Identify which cell holds the provided text, then report its (x, y) central coordinate. 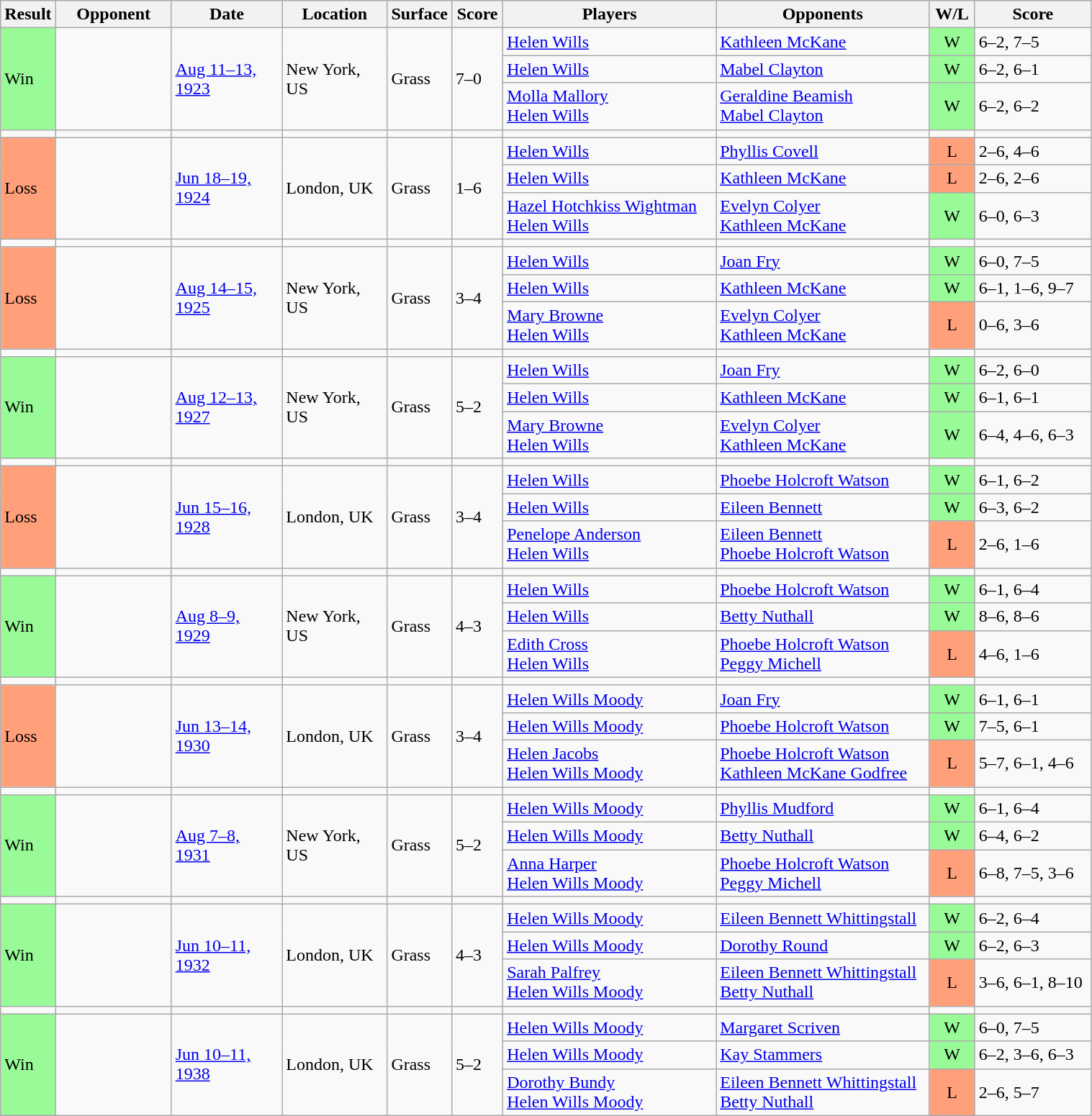
Surface (420, 14)
2–6, 1–6 (1032, 544)
Date (227, 14)
1–6 (478, 189)
Aug 12–13, 1927 (227, 407)
Sarah Palfrey Helen Wills Moody (610, 983)
W/L (952, 14)
6–3, 6–2 (1032, 507)
2–6, 5–7 (1032, 1092)
5–7, 6–1, 4–6 (1032, 763)
Anna Harper Helen Wills Moody (610, 874)
2–6, 2–6 (1032, 178)
6–1, 6–2 (1032, 480)
Dorothy Bundy Helen Wills Moody (610, 1092)
6–4, 4–6, 6–3 (1032, 435)
6–2, 3–6, 6–3 (1032, 1055)
Opponents (823, 14)
Jun 10–11, 1932 (227, 956)
7–0 (478, 79)
Phyllis Mudford (823, 809)
Hazel Hotchkiss Wightman Helen Wills (610, 216)
6–2, 7–5 (1032, 42)
Jun 18–19, 1924 (227, 189)
6–2, 6–2 (1032, 106)
Geraldine Beamish Mabel Clayton (823, 106)
Eileen Bennett Whittingstall (823, 918)
Aug 14–15, 1925 (227, 298)
Eileen Bennett (823, 507)
Mabel Clayton (823, 69)
Dorothy Round (823, 945)
Eileen Bennett Phoebe Holcroft Watson (823, 544)
4–6, 1–6 (1032, 653)
Location (335, 14)
Aug 11–13, 1923 (227, 79)
6–2, 6–4 (1032, 918)
3–6, 6–1, 8–10 (1032, 983)
Phoebe Holcroft Watson Kathleen McKane Godfree (823, 763)
7–5, 6–1 (1032, 726)
6–2, 6–3 (1032, 945)
2–6, 4–6 (1032, 151)
6–0, 6–3 (1032, 216)
Helen Jacobs Helen Wills Moody (610, 763)
Margaret Scriven (823, 1027)
Opponent (114, 14)
Kay Stammers (823, 1055)
Jun 13–14, 1930 (227, 735)
8–6, 8–6 (1032, 617)
Aug 8–9, 1929 (227, 626)
Players (610, 14)
6–4, 6–2 (1032, 836)
Molla Mallory Helen Wills (610, 106)
Penelope Anderson Helen Wills (610, 544)
6–2, 6–1 (1032, 69)
Jun 15–16, 1928 (227, 517)
0–6, 3–6 (1032, 325)
Result (28, 14)
6–1, 1–6, 9–7 (1032, 288)
Aug 7–8, 1931 (227, 846)
Edith Cross Helen Wills (610, 653)
Jun 10–11, 1938 (227, 1065)
Phyllis Covell (823, 151)
6–8, 7–5, 3–6 (1032, 874)
6–2, 6–0 (1032, 371)
